Extract the (x, y) coordinate from the center of the cell holding the provided text.  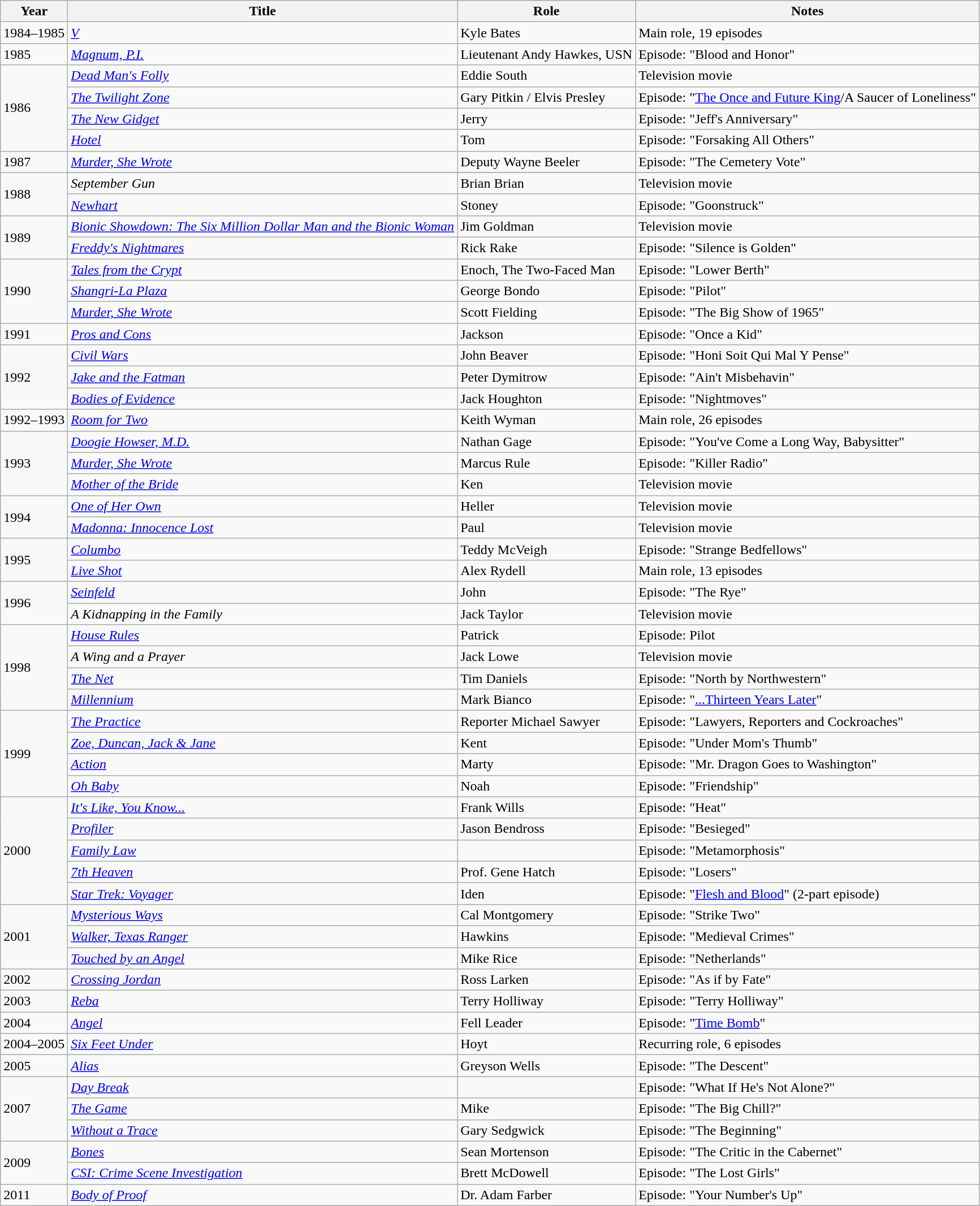
Episode: "Strange Bedfellows" (808, 549)
The Practice (262, 721)
Gary Sedgwick (546, 1130)
Civil Wars (262, 356)
1984–1985 (34, 33)
Jim Goldman (546, 226)
Iden (546, 893)
Episode: "The Descent" (808, 1066)
2009 (34, 1162)
Episode: "The Big Show of 1965" (808, 313)
Year (34, 11)
Episode: "Forsaking All Others" (808, 140)
Main role, 13 episodes (808, 570)
Patrick (546, 636)
Newhart (262, 205)
Episode: "The Critic in the Cabernet" (808, 1152)
1996 (34, 603)
Episode: "North by Northwestern" (808, 678)
Episode: "The Cemetery Vote" (808, 162)
Terry Holliway (546, 1001)
Episode: "Netherlands" (808, 958)
Alex Rydell (546, 570)
Magnum, P.I. (262, 54)
The Twilight Zone (262, 97)
Hoyt (546, 1044)
Tales from the Crypt (262, 270)
Episode: "The Beginning" (808, 1130)
Touched by an Angel (262, 958)
Main role, 26 episodes (808, 420)
Oh Baby (262, 786)
Episode: "What If He's Not Alone?" (808, 1087)
7th Heaven (262, 872)
Heller (546, 506)
The Game (262, 1109)
2001 (34, 936)
1989 (34, 237)
Fell Leader (546, 1023)
1999 (34, 754)
1988 (34, 194)
Family Law (262, 850)
Episode: Pilot (808, 636)
Frank Wills (546, 807)
2003 (34, 1001)
1994 (34, 517)
Mark Bianco (546, 700)
1991 (34, 334)
1995 (34, 560)
1998 (34, 668)
Episode: "The Big Chill?" (808, 1109)
Bionic Showdown: The Six Million Dollar Man and the Bionic Woman (262, 226)
Pros and Cons (262, 334)
Jackson (546, 334)
1992 (34, 377)
Episode: "Goonstruck" (808, 205)
Columbo (262, 549)
2000 (34, 850)
Episode: "Heat" (808, 807)
Episode: "As if by Fate" (808, 980)
Title (262, 11)
Episode: "Ain't Misbehavin" (808, 377)
Dr. Adam Farber (546, 1195)
Jack Houghton (546, 399)
2002 (34, 980)
Role (546, 11)
Scott Fielding (546, 313)
Jake and the Fatman (262, 377)
Enoch, The Two-Faced Man (546, 270)
Freddy's Nightmares (262, 248)
Episode: "Lower Berth" (808, 270)
Tom (546, 140)
Teddy McVeigh (546, 549)
It's Like, You Know... (262, 807)
John Beaver (546, 356)
Hotel (262, 140)
Gary Pitkin / Elvis Presley (546, 97)
A Kidnapping in the Family (262, 613)
A Wing and a Prayer (262, 657)
Episode: "Lawyers, Reporters and Cockroaches" (808, 721)
Jack Lowe (546, 657)
Stoney (546, 205)
Alias (262, 1066)
John (546, 592)
1990 (34, 291)
The New Gidget (262, 119)
Reporter Michael Sawyer (546, 721)
Peter Dymitrow (546, 377)
Sean Mortenson (546, 1152)
Cal Montgomery (546, 915)
Episode: "Strike Two" (808, 915)
Episode: "...Thirteen Years Later" (808, 700)
2007 (34, 1109)
September Gun (262, 183)
V (262, 33)
Brett McDowell (546, 1173)
Episode: "Once a Kid" (808, 334)
Brian Brian (546, 183)
Jerry (546, 119)
1987 (34, 162)
Recurring role, 6 episodes (808, 1044)
Episode: "Medieval Crimes" (808, 936)
2011 (34, 1195)
Eddie South (546, 76)
CSI: Crime Scene Investigation (262, 1173)
The Net (262, 678)
Tim Daniels (546, 678)
Episode: "Silence is Golden" (808, 248)
Bones (262, 1152)
1986 (34, 108)
Episode: "Mr. Dragon Goes to Washington" (808, 764)
Episode: "The Rye" (808, 592)
Keith Wyman (546, 420)
2004–2005 (34, 1044)
Episode: "Jeff's Anniversary" (808, 119)
Episode: "Time Bomb" (808, 1023)
Action (262, 764)
1985 (34, 54)
Kent (546, 743)
Jason Bendross (546, 829)
Episode: "Terry Holliway" (808, 1001)
Episode: "Friendship" (808, 786)
Prof. Gene Hatch (546, 872)
Six Feet Under (262, 1044)
Mike Rice (546, 958)
Episode: "The Once and Future King/A Saucer of Loneliness" (808, 97)
Deputy Wayne Beeler (546, 162)
Profiler (262, 829)
George Bondo (546, 291)
Episode: "Your Number's Up" (808, 1195)
Angel (262, 1023)
Greyson Wells (546, 1066)
Episode: "You've Come a Long Way, Babysitter" (808, 442)
Kyle Bates (546, 33)
Episode: "Flesh and Blood" (2-part episode) (808, 893)
Ross Larken (546, 980)
Episode: "Honi Soit Qui Mal Y Pense" (808, 356)
Shangri-La Plaza (262, 291)
Millennium (262, 700)
Zoe, Duncan, Jack & Jane (262, 743)
Crossing Jordan (262, 980)
Dead Man's Folly (262, 76)
Episode: "The Lost Girls" (808, 1173)
Episode: "Metamorphosis" (808, 850)
Live Shot (262, 570)
Noah (546, 786)
Mother of the Bride (262, 485)
Seinfeld (262, 592)
Episode: "Nightmoves" (808, 399)
Without a Trace (262, 1130)
Rick Rake (546, 248)
Day Break (262, 1087)
Marcus Rule (546, 463)
Mysterious Ways (262, 915)
Episode: "Blood and Honor" (808, 54)
Main role, 19 episodes (808, 33)
Paul (546, 528)
Mike (546, 1109)
Marty (546, 764)
One of Her Own (262, 506)
1993 (34, 463)
Lieutenant Andy Hawkes, USN (546, 54)
Reba (262, 1001)
1992–1993 (34, 420)
Episode: "Pilot" (808, 291)
Episode: "Killer Radio" (808, 463)
Doogie Howser, M.D. (262, 442)
2004 (34, 1023)
Room for Two (262, 420)
Bodies of Evidence (262, 399)
Notes (808, 11)
House Rules (262, 636)
Nathan Gage (546, 442)
Star Trek: Voyager (262, 893)
Body of Proof (262, 1195)
Jack Taylor (546, 613)
Episode: "Losers" (808, 872)
Episode: "Besieged" (808, 829)
Walker, Texas Ranger (262, 936)
Madonna: Innocence Lost (262, 528)
2005 (34, 1066)
Ken (546, 485)
Hawkins (546, 936)
Episode: "Under Mom's Thumb" (808, 743)
